For the text-containing cell, return its midpoint in [x, y] coordinate format. 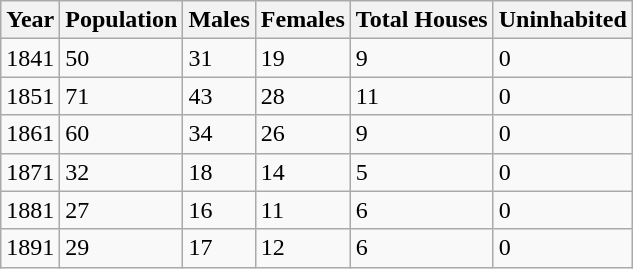
Total Houses [422, 20]
50 [122, 58]
Uninhabited [562, 20]
60 [122, 134]
34 [219, 134]
29 [122, 248]
1871 [30, 172]
32 [122, 172]
Males [219, 20]
19 [302, 58]
16 [219, 210]
27 [122, 210]
1891 [30, 248]
Year [30, 20]
12 [302, 248]
17 [219, 248]
1841 [30, 58]
31 [219, 58]
43 [219, 96]
28 [302, 96]
1881 [30, 210]
Population [122, 20]
71 [122, 96]
14 [302, 172]
1851 [30, 96]
26 [302, 134]
1861 [30, 134]
Females [302, 20]
18 [219, 172]
5 [422, 172]
